Determine the (X, Y) coordinate at the center of the cell enclosing the given text.  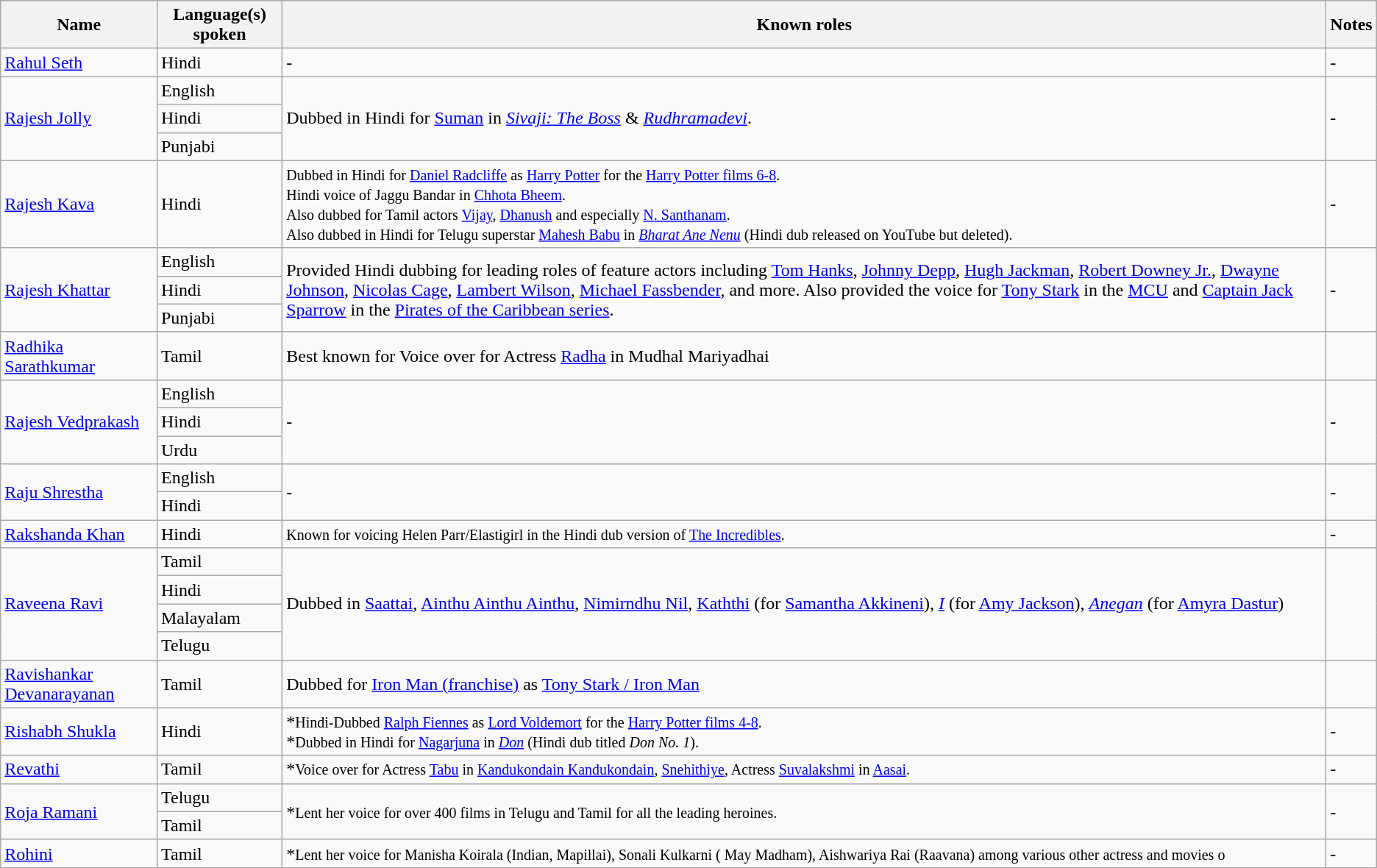
Known roles (805, 25)
Revathi (79, 769)
Dubbed in Saattai, Ainthu Ainthu Ainthu, Nimirndhu Nil, Kaththi (for Samantha Akkineni), I (for Amy Jackson), Anegan (for Amyra Dastur) (805, 604)
Rohini (79, 853)
Best known for Voice over for Actress Radha in Mudhal Mariyadhai (805, 356)
Malayalam (219, 618)
Notes (1351, 25)
Dubbed for Iron Man (franchise) as Tony Stark / Iron Man (805, 684)
Name (79, 25)
*Voice over for Actress Tabu in Kandukondain Kandukondain, Snehithiye, Actress Suvalakshmi in Aasai. (805, 769)
Rishabh Shukla (79, 731)
Rajesh Khattar (79, 290)
Dubbed in Hindi for Suman in Sivaji: The Boss & Rudhramadevi. (805, 118)
Rahul Seth (79, 63)
Language(s) spoken (219, 25)
Rajesh Kava (79, 204)
Urdu (219, 449)
Rajesh Vedprakash (79, 421)
Ravishankar Devanarayanan (79, 684)
*Hindi-Dubbed Ralph Fiennes as Lord Voldemort for the Harry Potter films 4-8.*Dubbed in Hindi for Nagarjuna in Don (Hindi dub titled Don No. 1). (805, 731)
Raju Shrestha (79, 492)
Known for voicing Helen Parr/Elastigirl in the Hindi dub version of The Incredibles. (805, 534)
Rakshanda Khan (79, 534)
*Lent her voice for over 400 films in Telugu and Tamil for all the leading heroines. (805, 811)
Radhika Sarathkumar (79, 356)
Raveena Ravi (79, 604)
Rajesh Jolly (79, 118)
Roja Ramani (79, 811)
